Pinpoint the cell where the given text exists, returning its [X, Y] midpoint coordinate. 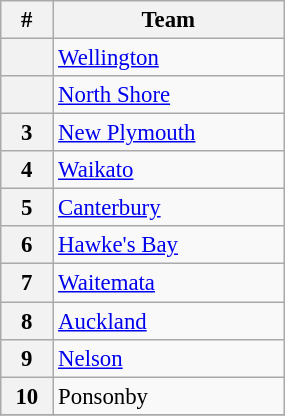
3 [27, 133]
Hawke's Bay [168, 245]
# [27, 20]
6 [27, 245]
9 [27, 358]
10 [27, 396]
8 [27, 321]
Waitemata [168, 283]
5 [27, 208]
Canterbury [168, 208]
New Plymouth [168, 133]
North Shore [168, 95]
4 [27, 170]
Nelson [168, 358]
Auckland [168, 321]
Waikato [168, 170]
7 [27, 283]
Ponsonby [168, 396]
Wellington [168, 58]
Team [168, 20]
